Return [X, Y] of the center of cell containing provided text 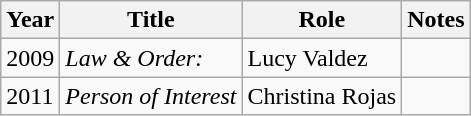
Christina Rojas [322, 96]
2009 [30, 58]
2011 [30, 96]
Notes [436, 20]
Law & Order: [151, 58]
Lucy Valdez [322, 58]
Year [30, 20]
Role [322, 20]
Person of Interest [151, 96]
Title [151, 20]
